Detect which cell encompasses the target text, then output its (x, y) center coordinate. 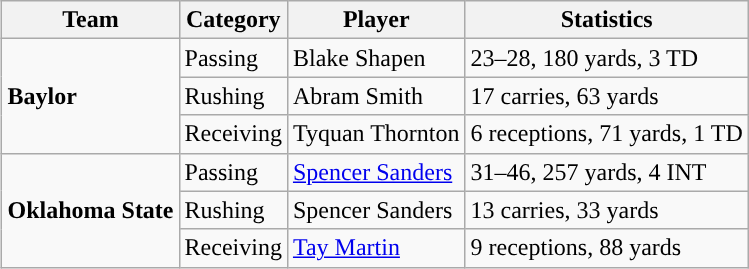
Blake Shapen (376, 58)
Baylor (90, 96)
6 receptions, 71 yards, 1 TD (606, 134)
13 carries, 33 yards (606, 210)
Player (376, 20)
23–28, 180 yards, 3 TD (606, 58)
Team (90, 20)
Oklahoma State (90, 210)
Category (233, 20)
Tyquan Thornton (376, 134)
9 receptions, 88 yards (606, 248)
Tay Martin (376, 248)
Statistics (606, 20)
31–46, 257 yards, 4 INT (606, 172)
Abram Smith (376, 96)
17 carries, 63 yards (606, 96)
